Locate the cell with the specified text and output its [x, y] center coordinate. 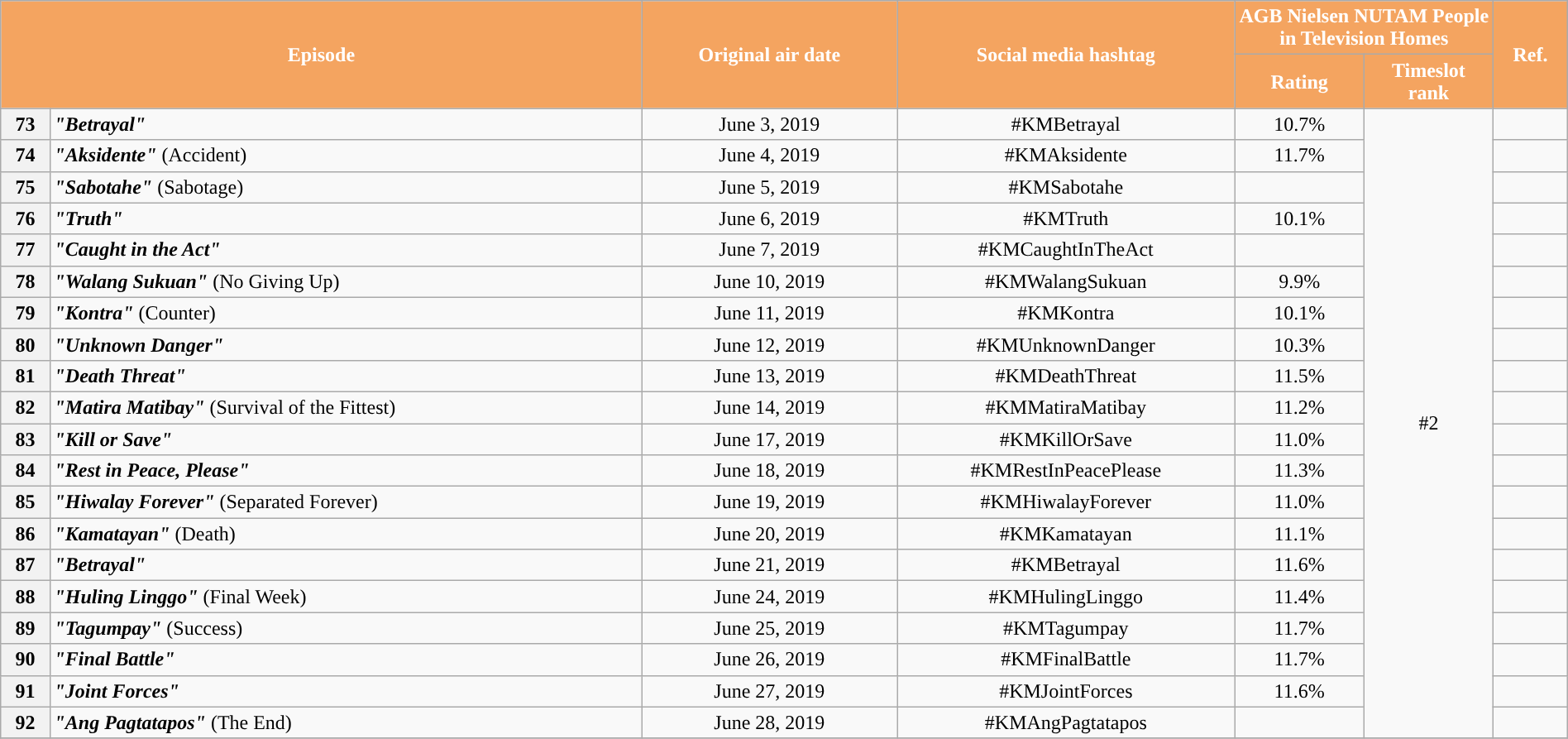
"Aksidente" (Accident) [346, 156]
#KMDeathThreat [1066, 376]
#KMMatiraMatibay [1066, 407]
#2 [1428, 424]
#KMHulingLinggo [1066, 597]
85 [25, 502]
82 [25, 407]
#KMJointForces [1066, 691]
83 [25, 439]
June 13, 2019 [769, 376]
"Hiwalay Forever" (Separated Forever) [346, 502]
11.4% [1299, 597]
June 3, 2019 [769, 124]
June 19, 2019 [769, 502]
"Joint Forces" [346, 691]
#KMAksidente [1066, 156]
76 [25, 218]
#KMUnknownDanger [1066, 344]
11.2% [1299, 407]
11.5% [1299, 376]
"Rest in Peace, Please" [346, 471]
80 [25, 344]
June 21, 2019 [769, 565]
73 [25, 124]
10.3% [1299, 344]
June 20, 2019 [769, 534]
"Ang Pagtatapos" (The End) [346, 722]
88 [25, 597]
"Final Battle" [346, 660]
"Kontra" (Counter) [346, 313]
Social media hashtag [1066, 55]
78 [25, 281]
"Unknown Danger" [346, 344]
#KMKillOrSave [1066, 439]
June 6, 2019 [769, 218]
Timeslotrank [1428, 81]
June 24, 2019 [769, 597]
#KMTruth [1066, 218]
9.9% [1299, 281]
86 [25, 534]
"Huling Linggo" (Final Week) [346, 597]
#KMAngPagtatapos [1066, 722]
June 18, 2019 [769, 471]
#KMRestInPeacePlease [1066, 471]
75 [25, 187]
90 [25, 660]
"Walang Sukuan" (No Giving Up) [346, 281]
#KMKontra [1066, 313]
#KMFinalBattle [1066, 660]
Original air date [769, 55]
"Caught in the Act" [346, 250]
74 [25, 156]
#KMWalangSukuan [1066, 281]
81 [25, 376]
June 11, 2019 [769, 313]
11.1% [1299, 534]
87 [25, 565]
"Kill or Save" [346, 439]
#KMTagumpay [1066, 628]
84 [25, 471]
Episode [321, 55]
Rating [1299, 81]
"Tagumpay" (Success) [346, 628]
June 14, 2019 [769, 407]
Ref. [1531, 55]
June 10, 2019 [769, 281]
11.3% [1299, 471]
AGB Nielsen NUTAM People in Television Homes [1365, 28]
June 5, 2019 [769, 187]
June 26, 2019 [769, 660]
"Sabotahe" (Sabotage) [346, 187]
#KMSabotahe [1066, 187]
June 17, 2019 [769, 439]
92 [25, 722]
"Matira Matibay" (Survival of the Fittest) [346, 407]
June 7, 2019 [769, 250]
June 25, 2019 [769, 628]
"Kamatayan" (Death) [346, 534]
June 27, 2019 [769, 691]
#KMHiwalayForever [1066, 502]
91 [25, 691]
89 [25, 628]
79 [25, 313]
"Death Threat" [346, 376]
June 28, 2019 [769, 722]
"Truth" [346, 218]
June 4, 2019 [769, 156]
#KMKamatayan [1066, 534]
10.7% [1299, 124]
#KMCaughtInTheAct [1066, 250]
June 12, 2019 [769, 344]
77 [25, 250]
